Capture the cell that displays the provided text and extract its (x, y) central coordinate. 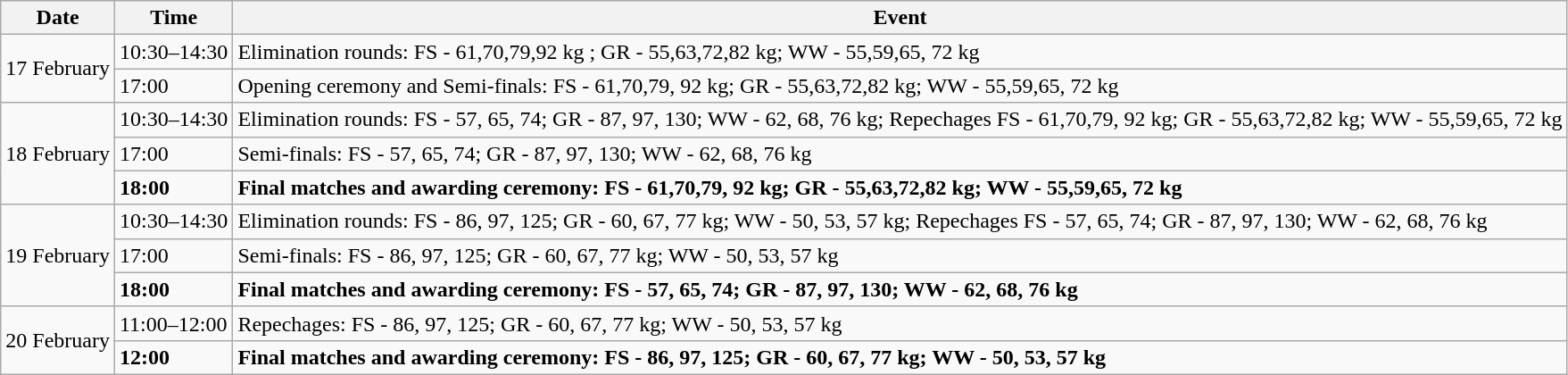
19 February (58, 255)
Semi-finals: FS - 57, 65, 74; GR - 87, 97, 130; WW - 62, 68, 76 kg (900, 154)
11:00–12:00 (173, 323)
18 February (58, 154)
Final matches and awarding ceremony: FS - 57, 65, 74; GR - 87, 97, 130; WW - 62, 68, 76 kg (900, 289)
Elimination rounds: FS - 57, 65, 74; GR - 87, 97, 130; WW - 62, 68, 76 kg; Repechages FS - 61,70,79, 92 kg; GR - 55,63,72,82 kg; WW - 55,59,65, 72 kg (900, 120)
Date (58, 18)
Semi-finals: FS - 86, 97, 125; GR - 60, 67, 77 kg; WW - 50, 53, 57 kg (900, 255)
17 February (58, 69)
12:00 (173, 357)
Opening ceremony and Semi-finals: FS - 61,70,79, 92 kg; GR - 55,63,72,82 kg; WW - 55,59,65, 72 kg (900, 86)
Time (173, 18)
20 February (58, 340)
Final matches and awarding ceremony: FS - 61,70,79, 92 kg; GR - 55,63,72,82 kg; WW - 55,59,65, 72 kg (900, 187)
Elimination rounds: FS - 61,70,79,92 kg ; GR - 55,63,72,82 kg; WW - 55,59,65, 72 kg (900, 52)
Event (900, 18)
Final matches and awarding ceremony: FS - 86, 97, 125; GR - 60, 67, 77 kg; WW - 50, 53, 57 kg (900, 357)
Repechages: FS - 86, 97, 125; GR - 60, 67, 77 kg; WW - 50, 53, 57 kg (900, 323)
Elimination rounds: FS - 86, 97, 125; GR - 60, 67, 77 kg; WW - 50, 53, 57 kg; Repechages FS - 57, 65, 74; GR - 87, 97, 130; WW - 62, 68, 76 kg (900, 221)
